Return (x, y) of the center of cell containing provided text 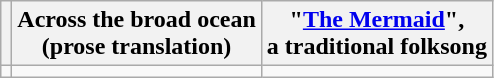
Across the broad ocean(prose translation) (137, 34)
"The Mermaid",a traditional folksong (376, 34)
